From the cell containing the given text, extract its center point as (x, y) coordinate. 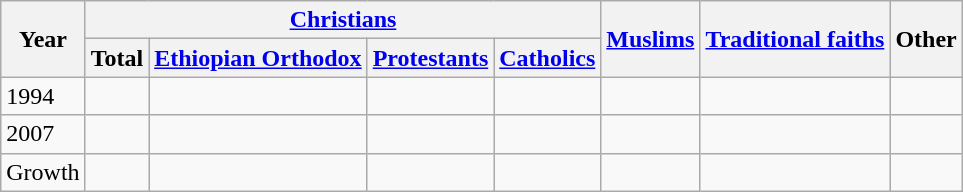
Muslims (650, 39)
Total (117, 58)
Christians (343, 20)
Traditional faiths (795, 39)
Other (926, 39)
Year (43, 39)
Catholics (548, 58)
Protestants (430, 58)
2007 (43, 134)
Ethiopian Orthodox (258, 58)
Growth (43, 172)
1994 (43, 96)
